Detect which cell encompasses the target text, then output its [X, Y] center coordinate. 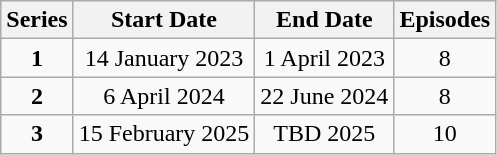
14 January 2023 [164, 58]
Start Date [164, 20]
End Date [324, 20]
22 June 2024 [324, 96]
3 [37, 134]
Series [37, 20]
1 [37, 58]
Episodes [445, 20]
2 [37, 96]
10 [445, 134]
TBD 2025 [324, 134]
6 April 2024 [164, 96]
15 February 2025 [164, 134]
1 April 2023 [324, 58]
